Detect which cell encompasses the target text, then output its (X, Y) center coordinate. 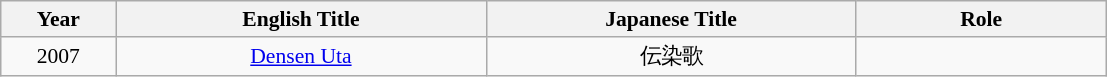
Densen Uta (301, 56)
2007 (58, 56)
English Title (301, 19)
伝染歌 (671, 56)
Role (981, 19)
Year (58, 19)
Japanese Title (671, 19)
